Provide the [X, Y] coordinate of the cell's center where the given text is located.  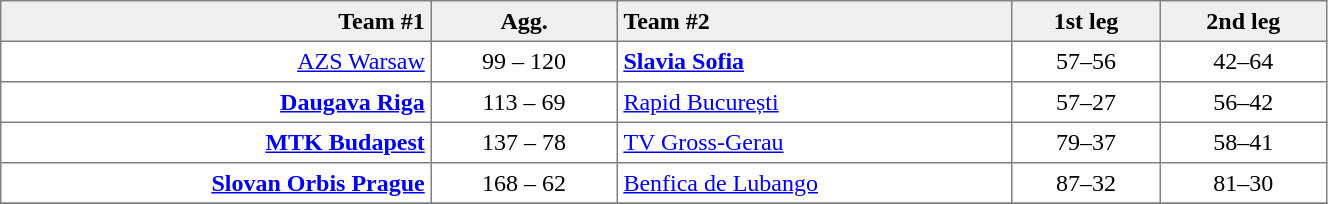
57–27 [1086, 102]
56–42 [1243, 102]
Slavia Sofia [814, 61]
MTK Budapest [216, 142]
57–56 [1086, 61]
TV Gross-Gerau [814, 142]
Team #2 [814, 21]
Rapid București [814, 102]
168 – 62 [524, 183]
Slovan Orbis Prague [216, 183]
Benfica de Lubango [814, 183]
113 – 69 [524, 102]
1st leg [1086, 21]
99 – 120 [524, 61]
Daugava Riga [216, 102]
42–64 [1243, 61]
79–37 [1086, 142]
Team #1 [216, 21]
87–32 [1086, 183]
Agg. [524, 21]
AZS Warsaw [216, 61]
137 – 78 [524, 142]
81–30 [1243, 183]
2nd leg [1243, 21]
58–41 [1243, 142]
